Extract the (X, Y) coordinate from the center of the cell holding the provided text.  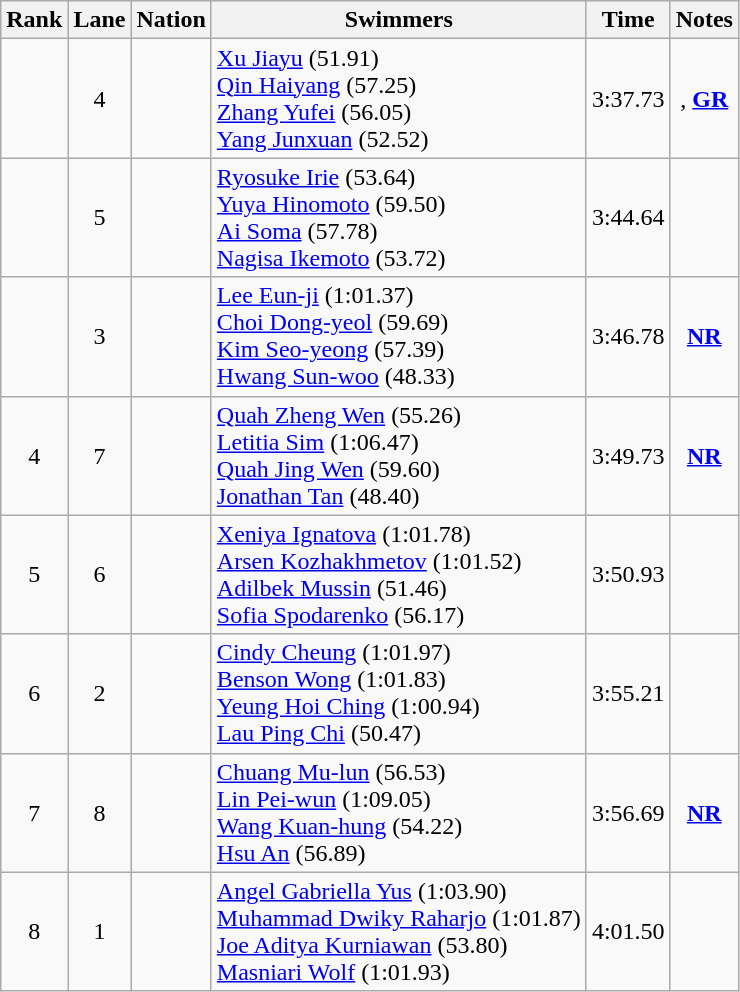
Time (628, 20)
3:46.78 (628, 336)
1 (100, 932)
Notes (704, 20)
Swimmers (398, 20)
3:55.21 (628, 694)
3:44.64 (628, 218)
3 (100, 336)
Chuang Mu-lun (56.53)Lin Pei-wun (1:09.05)Wang Kuan-hung (54.22)Hsu An (56.89) (398, 812)
Xeniya Ignatova (1:01.78)Arsen Kozhakhmetov (1:01.52)Adilbek Mussin (51.46)Sofia Spodarenko (56.17) (398, 574)
3:49.73 (628, 456)
3:56.69 (628, 812)
Angel Gabriella Yus (1:03.90)Muhammad Dwiky Raharjo (1:01.87)Joe Aditya Kurniawan (53.80)Masniari Wolf (1:01.93) (398, 932)
3:37.73 (628, 98)
3:50.93 (628, 574)
Quah Zheng Wen (55.26)Letitia Sim (1:06.47)Quah Jing Wen (59.60)Jonathan Tan (48.40) (398, 456)
Rank (34, 20)
Cindy Cheung (1:01.97)Benson Wong (1:01.83)Yeung Hoi Ching (1:00.94)Lau Ping Chi (50.47) (398, 694)
Lee Eun-ji (1:01.37)Choi Dong-yeol (59.69)Kim Seo-yeong (57.39)Hwang Sun-woo (48.33) (398, 336)
2 (100, 694)
Xu Jiayu (51.91)Qin Haiyang (57.25)Zhang Yufei (56.05)Yang Junxuan (52.52) (398, 98)
Ryosuke Irie (53.64)Yuya Hinomoto (59.50)Ai Soma (57.78)Nagisa Ikemoto (53.72) (398, 218)
Nation (171, 20)
4:01.50 (628, 932)
Lane (100, 20)
, GR (704, 98)
